For the text-containing cell, return its midpoint in [X, Y] coordinate format. 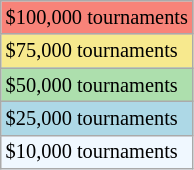
$100,000 tournaments [97, 17]
$25,000 tournaments [97, 118]
$10,000 tournaments [97, 152]
$75,000 tournaments [97, 51]
$50,000 tournaments [97, 85]
